Return the [X, Y] coordinate for the center point of the cell that contains the specified text.  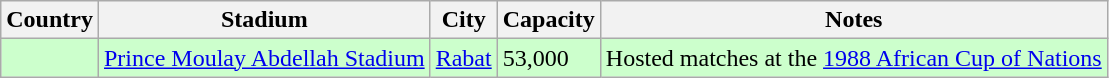
Stadium [264, 20]
Hosted matches at the 1988 African Cup of Nations [854, 58]
City [464, 20]
53,000 [548, 58]
Country [50, 20]
Prince Moulay Abdellah Stadium [264, 58]
Notes [854, 20]
Rabat [464, 58]
Capacity [548, 20]
